Search for the cell housing the specified text and yield its (x, y) center coordinate. 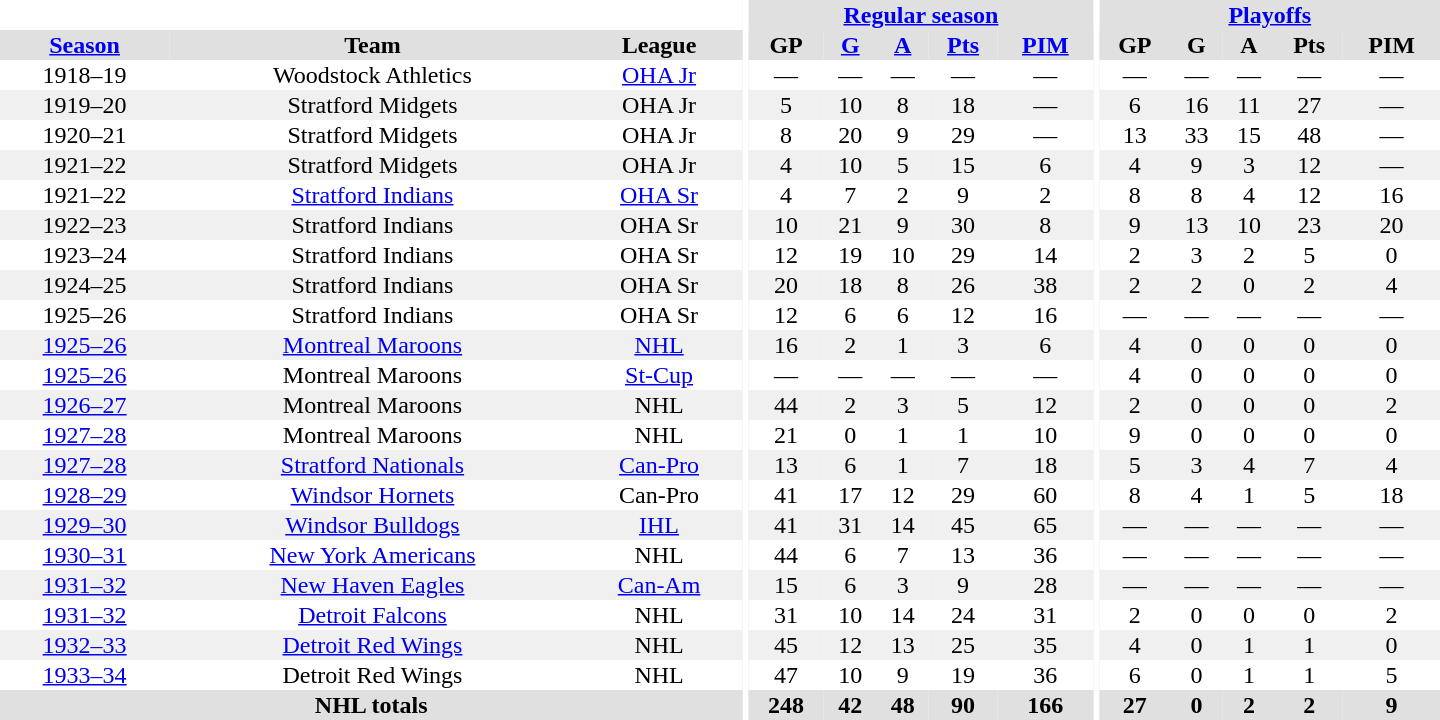
1928–29 (84, 495)
90 (963, 705)
Windsor Hornets (372, 495)
26 (963, 285)
Team (372, 45)
24 (963, 615)
Detroit Falcons (372, 615)
1924–25 (84, 285)
1918–19 (84, 75)
Playoffs (1270, 15)
Woodstock Athletics (372, 75)
1929–30 (84, 525)
33 (1196, 135)
1919–20 (84, 105)
166 (1046, 705)
NHL totals (371, 705)
38 (1046, 285)
28 (1046, 585)
60 (1046, 495)
17 (850, 495)
1923–24 (84, 255)
St-Cup (660, 375)
1933–34 (84, 675)
New York Americans (372, 555)
Season (84, 45)
Regular season (920, 15)
248 (786, 705)
League (660, 45)
IHL (660, 525)
23 (1309, 225)
Stratford Nationals (372, 465)
New Haven Eagles (372, 585)
11 (1249, 105)
30 (963, 225)
25 (963, 645)
42 (850, 705)
35 (1046, 645)
1920–21 (84, 135)
1932–33 (84, 645)
1930–31 (84, 555)
65 (1046, 525)
1926–27 (84, 405)
47 (786, 675)
1922–23 (84, 225)
Can-Am (660, 585)
Windsor Bulldogs (372, 525)
